Capture the cell that displays the provided text and extract its [X, Y] central coordinate. 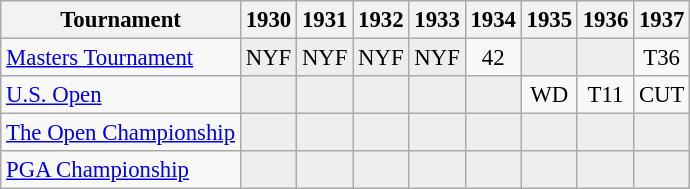
1937 [662, 20]
42 [493, 58]
The Open Championship [121, 133]
U.S. Open [121, 95]
1930 [268, 20]
PGA Championship [121, 170]
Masters Tournament [121, 58]
1932 [381, 20]
WD [549, 95]
1936 [605, 20]
1934 [493, 20]
Tournament [121, 20]
T11 [605, 95]
1933 [437, 20]
1935 [549, 20]
CUT [662, 95]
1931 [325, 20]
T36 [662, 58]
